Identify which cell holds the provided text, then report its [X, Y] central coordinate. 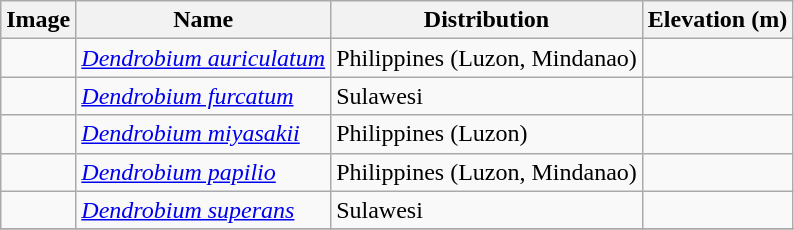
Dendrobium auriculatum [204, 58]
Dendrobium miyasakii [204, 134]
Philippines (Luzon) [487, 134]
Distribution [487, 20]
Dendrobium superans [204, 210]
Image [38, 20]
Name [204, 20]
Dendrobium papilio [204, 172]
Elevation (m) [717, 20]
Dendrobium furcatum [204, 96]
